Search for the cell housing the specified text and yield its [X, Y] center coordinate. 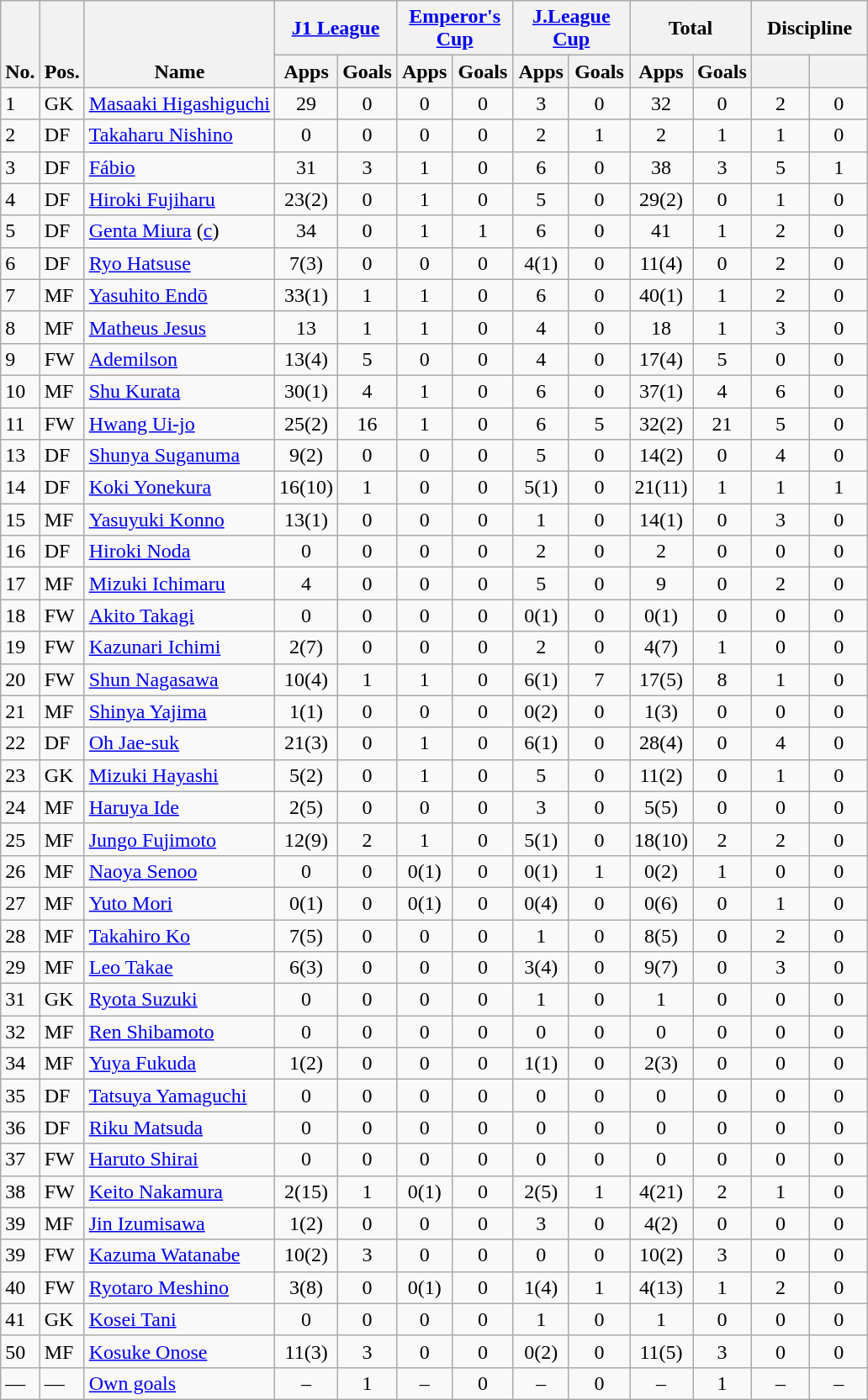
28(4) [661, 743]
1(4) [542, 1287]
33(1) [306, 295]
Mizuki Hayashi [179, 775]
J1 League [336, 29]
21(11) [661, 488]
14(2) [661, 456]
11(5) [661, 1351]
27 [20, 903]
Shu Kurata [179, 391]
29(2) [661, 199]
17(5) [661, 679]
Yuya Fukuda [179, 1064]
2(15) [306, 1191]
6(3) [306, 968]
40 [20, 1287]
32(2) [661, 423]
Shun Nagasawa [179, 679]
9(7) [661, 968]
Tatsuya Yamaguchi [179, 1096]
Jungo Fujimoto [179, 839]
21(3) [306, 743]
1(3) [661, 711]
Riku Matsuda [179, 1128]
Pos. [62, 44]
30(1) [306, 391]
11(2) [661, 775]
16(10) [306, 488]
Genta Miura (c) [179, 231]
15 [20, 520]
Kosuke Onose [179, 1351]
Kazuma Watanabe [179, 1255]
2(7) [306, 647]
3(4) [542, 968]
Jin Izumisawa [179, 1223]
Masaaki Higashiguchi [179, 103]
Yasuhito Endō [179, 295]
17(4) [661, 359]
25 [20, 839]
23 [20, 775]
5(2) [306, 775]
Total [690, 29]
26 [20, 871]
Oh Jae-suk [179, 743]
14 [20, 488]
0(6) [661, 903]
4(7) [661, 647]
Yuto Mori [179, 903]
Yasuyuki Konno [179, 520]
Fábio [179, 167]
3(8) [306, 1287]
20 [20, 679]
Naoya Senoo [179, 871]
10(4) [306, 679]
11(3) [306, 1351]
Akito Takagi [179, 615]
Ryota Suzuki [179, 1000]
Takaharu Nishino [179, 135]
37(1) [661, 391]
12(9) [306, 839]
Discipline [809, 29]
24 [20, 807]
50 [20, 1351]
Matheus Jesus [179, 327]
Hiroki Noda [179, 552]
23(2) [306, 199]
9(2) [306, 456]
Own goals [179, 1383]
4(13) [661, 1287]
13(1) [306, 520]
40(1) [661, 295]
4(2) [661, 1223]
17 [20, 584]
28 [20, 936]
Koki Yonekura [179, 488]
25(2) [306, 423]
Takahiro Ko [179, 936]
Keito Nakamura [179, 1191]
No. [20, 44]
2(3) [661, 1064]
19 [20, 647]
Shunya Suganuma [179, 456]
4(21) [661, 1191]
35 [20, 1096]
Ademilson [179, 359]
7(5) [306, 936]
13(4) [306, 359]
Ren Shibamoto [179, 1032]
Kosei Tani [179, 1319]
Kazunari Ichimi [179, 647]
Hiroki Fujiharu [179, 199]
37 [20, 1160]
36 [20, 1128]
5(5) [661, 807]
Emperor's Cup [454, 29]
11(4) [661, 263]
Hwang Ui-jo [179, 423]
Haruto Shirai [179, 1160]
10 [20, 391]
Name [179, 44]
14(1) [661, 520]
8(5) [661, 936]
Shinya Yajima [179, 711]
Ryotaro Meshino [179, 1287]
Ryo Hatsuse [179, 263]
11 [20, 423]
Haruya Ide [179, 807]
22 [20, 743]
Leo Takae [179, 968]
7(3) [306, 263]
4(1) [542, 263]
18(10) [661, 839]
0(4) [542, 903]
Mizuki Ichimaru [179, 584]
J.League Cup [572, 29]
